Pinpoint the cell where the given text exists, returning its (X, Y) midpoint coordinate. 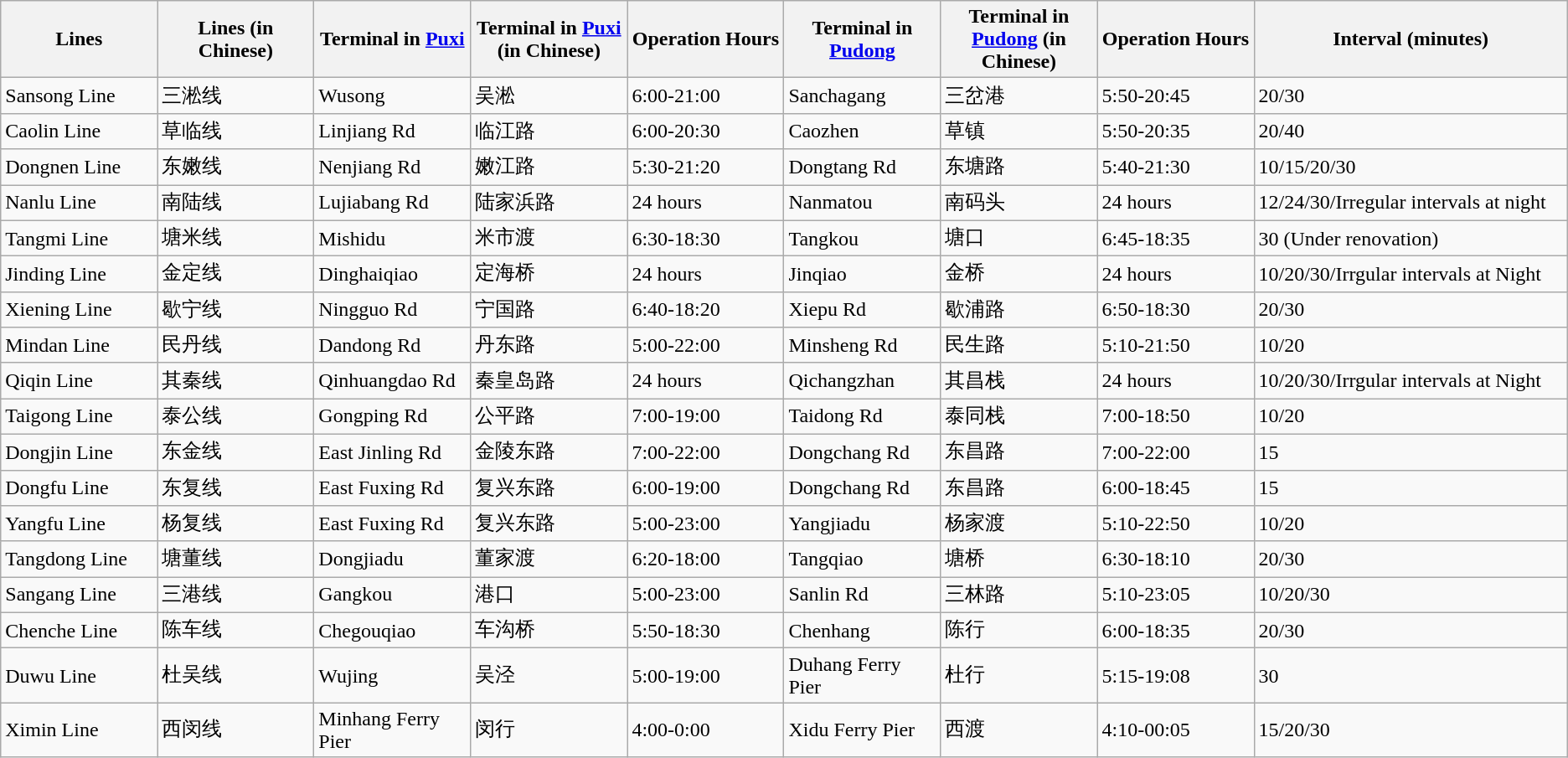
Tangmi Line (79, 238)
6:00-18:45 (1176, 487)
港口 (549, 595)
歇浦路 (1019, 310)
杨家渡 (1019, 524)
5:50-20:45 (1176, 95)
Caozhen (863, 131)
30 (Under renovation) (1411, 238)
Wujing (392, 675)
5:00-19:00 (705, 675)
Qinhuangdao Rd (392, 380)
东嫩线 (236, 168)
民生路 (1019, 345)
Minhang Ferry Pier (392, 730)
6:00-20:30 (705, 131)
Mishidu (392, 238)
金定线 (236, 275)
Dandong Rd (392, 345)
Tangkou (863, 238)
Nanlu Line (79, 203)
金桥 (1019, 275)
Terminal in Puxi (392, 39)
Terminal in Pudong (in Chinese) (1019, 39)
East Jinling Rd (392, 452)
Yangjiadu (863, 524)
东复线 (236, 487)
东塘路 (1019, 168)
Taidong Rd (863, 417)
嫩江路 (549, 168)
Interval (minutes) (1411, 39)
6:00-21:00 (705, 95)
其昌栈 (1019, 380)
6:30-18:30 (705, 238)
5:15-19:08 (1176, 675)
Jinding Line (79, 275)
Yangfu Line (79, 524)
定海桥 (549, 275)
6:00-19:00 (705, 487)
7:00-19:00 (705, 417)
Chegouqiao (392, 630)
三淞线 (236, 95)
Tangdong Line (79, 559)
Nanmatou (863, 203)
Xiepu Rd (863, 310)
吴淞 (549, 95)
陈车线 (236, 630)
塘口 (1019, 238)
Xiening Line (79, 310)
东金线 (236, 452)
Minsheng Rd (863, 345)
5:50-18:30 (705, 630)
6:30-18:10 (1176, 559)
Duwu Line (79, 675)
西渡 (1019, 730)
Sanlin Rd (863, 595)
泰同栈 (1019, 417)
Dongjiadu (392, 559)
Wusong (392, 95)
5:10-23:05 (1176, 595)
Xidu Ferry Pier (863, 730)
三岔港 (1019, 95)
Gongping Rd (392, 417)
Qichangzhan (863, 380)
5:40-21:30 (1176, 168)
Linjiang Rd (392, 131)
民丹线 (236, 345)
Lines (79, 39)
Chenhang (863, 630)
Sangang Line (79, 595)
Terminal in Pudong (863, 39)
吴泾 (549, 675)
杨复线 (236, 524)
杜行 (1019, 675)
Qiqin Line (79, 380)
临江路 (549, 131)
南码头 (1019, 203)
Sansong Line (79, 95)
陆家浜路 (549, 203)
秦皇岛路 (549, 380)
6:20-18:00 (705, 559)
杜吴线 (236, 675)
Nenjiang Rd (392, 168)
西闵线 (236, 730)
草临线 (236, 131)
董家渡 (549, 559)
南陆线 (236, 203)
6:00-18:35 (1176, 630)
歇宁线 (236, 310)
12/24/30/Irregular intervals at night (1411, 203)
Ximin Line (79, 730)
Sanchagang (863, 95)
Ningguo Rd (392, 310)
塘米线 (236, 238)
泰公线 (236, 417)
Dongjin Line (79, 452)
Caolin Line (79, 131)
车沟桥 (549, 630)
Dongfu Line (79, 487)
5:10-21:50 (1176, 345)
公平路 (549, 417)
三港线 (236, 595)
Duhang Ferry Pier (863, 675)
15/20/30 (1411, 730)
宁国路 (549, 310)
4:10-00:05 (1176, 730)
20/40 (1411, 131)
Mindan Line (79, 345)
Tangqiao (863, 559)
5:00-22:00 (705, 345)
10/15/20/30 (1411, 168)
Chenche Line (79, 630)
塘董线 (236, 559)
米市渡 (549, 238)
30 (1411, 675)
5:10-22:50 (1176, 524)
6:50-18:30 (1176, 310)
6:40-18:20 (705, 310)
10/20/30 (1411, 595)
Lujiabang Rd (392, 203)
草镇 (1019, 131)
4:00-0:00 (705, 730)
其秦线 (236, 380)
塘桥 (1019, 559)
7:00-18:50 (1176, 417)
闵行 (549, 730)
5:30-21:20 (705, 168)
Lines (in Chinese) (236, 39)
Dongnen Line (79, 168)
Terminal in Puxi (in Chinese) (549, 39)
Dongtang Rd (863, 168)
5:50-20:35 (1176, 131)
陈行 (1019, 630)
Jinqiao (863, 275)
金陵东路 (549, 452)
丹东路 (549, 345)
三林路 (1019, 595)
Gangkou (392, 595)
Dinghaiqiao (392, 275)
6:45-18:35 (1176, 238)
Taigong Line (79, 417)
